Search for the cell housing the specified text and yield its (X, Y) center coordinate. 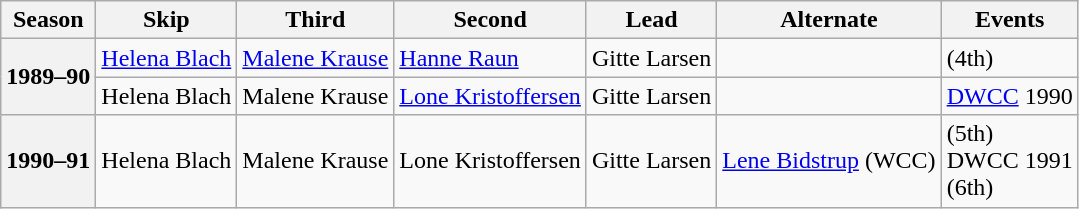
DWCC 1990 (1010, 96)
(5th)DWCC 1991 (6th) (1010, 161)
1989–90 (48, 77)
Events (1010, 20)
Third (316, 20)
1990–91 (48, 161)
Alternate (829, 20)
Lead (651, 20)
Skip (166, 20)
Second (490, 20)
Lene Bidstrup (WCC) (829, 161)
Hanne Raun (490, 58)
(4th) (1010, 58)
Season (48, 20)
